Scan for the cell matching the given text and deliver its (x, y) coordinate at center. 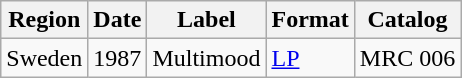
Sweden (44, 58)
Format (310, 20)
1987 (118, 58)
Multimood (206, 58)
Date (118, 20)
Label (206, 20)
MRC 006 (407, 58)
Region (44, 20)
Catalog (407, 20)
LP (310, 58)
